From the cell containing the given text, extract its center point as (X, Y) coordinate. 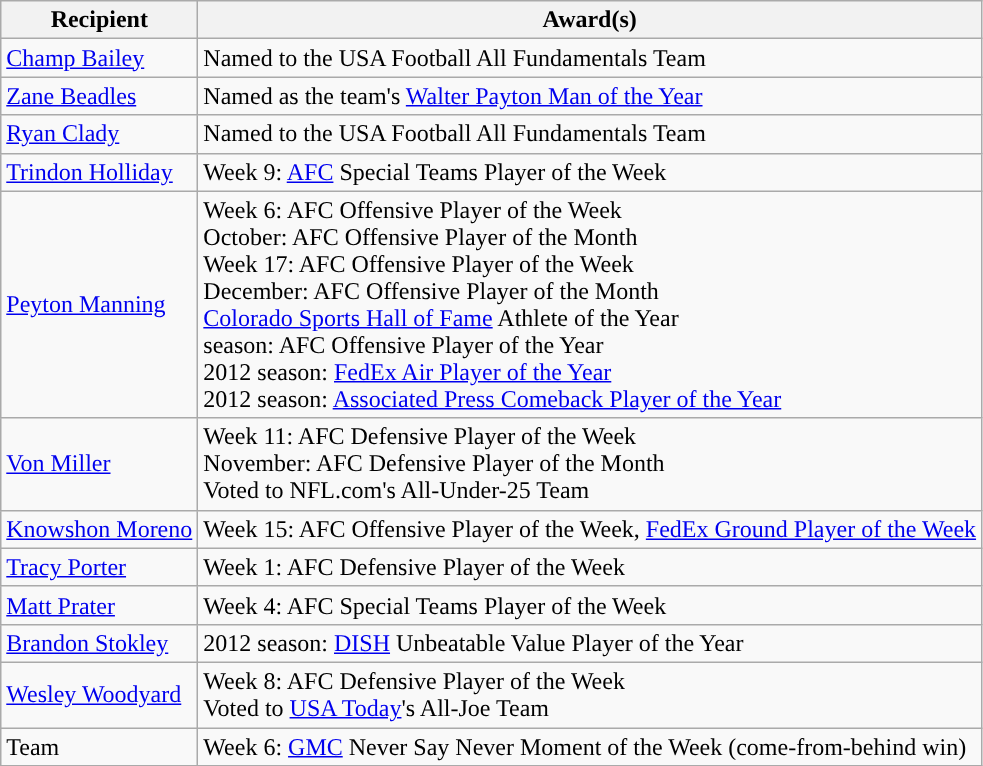
Knowshon Moreno (100, 529)
Matt Prater (100, 605)
Week 9: AFC Special Teams Player of the Week (590, 172)
Trindon Holliday (100, 172)
Brandon Stokley (100, 643)
Week 8: AFC Defensive Player of the WeekVoted to USA Today's All-Joe Team (590, 694)
Week 1: AFC Defensive Player of the Week (590, 567)
Week 11: AFC Defensive Player of the WeekNovember: AFC Defensive Player of the MonthVoted to NFL.com's All-Under-25 Team (590, 464)
Week 6: GMC Never Say Never Moment of the Week (come-from-behind win) (590, 747)
Award(s) (590, 20)
Wesley Woodyard (100, 694)
Recipient (100, 20)
Zane Beadles (100, 96)
Team (100, 747)
Week 15: AFC Offensive Player of the Week, FedEx Ground Player of the Week (590, 529)
2012 season: DISH Unbeatable Value Player of the Year (590, 643)
Peyton Manning (100, 304)
Tracy Porter (100, 567)
Named as the team's Walter Payton Man of the Year (590, 96)
Von Miller (100, 464)
Ryan Clady (100, 134)
Week 4: AFC Special Teams Player of the Week (590, 605)
Champ Bailey (100, 58)
